Return the [x, y] coordinate for the center point of the cell that contains the specified text.  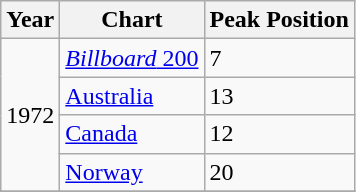
Year [30, 20]
Norway [132, 172]
20 [279, 172]
Canada [132, 134]
Australia [132, 96]
13 [279, 96]
Peak Position [279, 20]
Billboard 200 [132, 58]
12 [279, 134]
Chart [132, 20]
1972 [30, 115]
7 [279, 58]
